Locate the cell with the specified text and output its (X, Y) center coordinate. 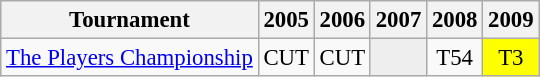
The Players Championship (130, 58)
2007 (398, 20)
Tournament (130, 20)
2008 (455, 20)
2005 (286, 20)
T54 (455, 58)
2009 (511, 20)
2006 (342, 20)
T3 (511, 58)
